Output the (X, Y) coordinate of the center of the cell containing the given text.  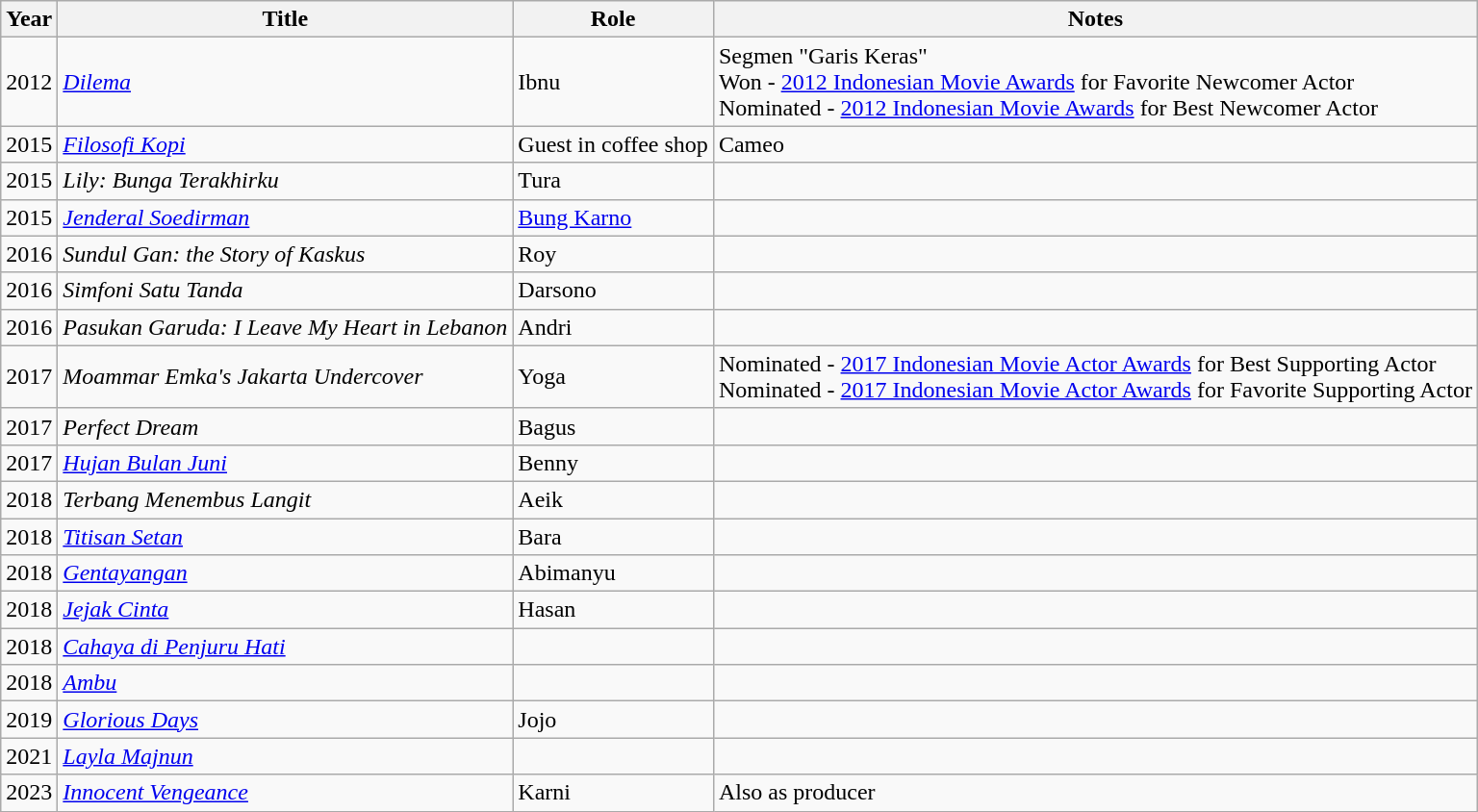
Simfoni Satu Tanda (285, 291)
Aeik (614, 499)
Bung Karno (614, 217)
Glorious Days (285, 720)
Dilema (285, 82)
Innocent Vengeance (285, 793)
Cahaya di Penjuru Hati (285, 647)
Bagus (614, 426)
Bara (614, 536)
Sundul Gan: the Story of Kaskus (285, 254)
Year (29, 19)
2019 (29, 720)
Jojo (614, 720)
Layla Majnun (285, 756)
Pasukan Garuda: I Leave My Heart in Lebanon (285, 327)
Notes (1095, 19)
Andri (614, 327)
Ambu (285, 683)
Darsono (614, 291)
Title (285, 19)
Gentayangan (285, 573)
Filosofi Kopi (285, 144)
Moammar Emka's Jakarta Undercover (285, 377)
2012 (29, 82)
Lily: Bunga Terakhirku (285, 181)
Yoga (614, 377)
Perfect Dream (285, 426)
Benny (614, 463)
Tura (614, 181)
2021 (29, 756)
Nominated - 2017 Indonesian Movie Actor Awards for Best Supporting Actor Nominated - 2017 Indonesian Movie Actor Awards for Favorite Supporting Actor (1095, 377)
2023 (29, 793)
Hujan Bulan Juni (285, 463)
Ibnu (614, 82)
Terbang Menembus Langit (285, 499)
Titisan Setan (285, 536)
Cameo (1095, 144)
Role (614, 19)
Hasan (614, 610)
Abimanyu (614, 573)
Segmen "Garis Keras" Won - 2012 Indonesian Movie Awards for Favorite Newcomer Actor Nominated - 2012 Indonesian Movie Awards for Best Newcomer Actor (1095, 82)
Jenderal Soedirman (285, 217)
Guest in coffee shop (614, 144)
Also as producer (1095, 793)
Karni (614, 793)
Roy (614, 254)
Jejak Cinta (285, 610)
